Identify which cell holds the provided text, then report its [x, y] central coordinate. 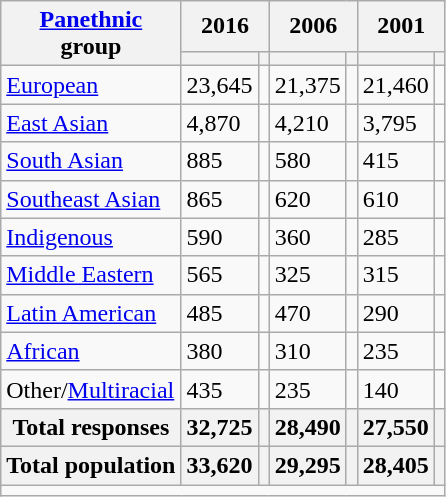
2016 [225, 26]
African [91, 351]
29,295 [308, 465]
360 [308, 237]
21,460 [396, 85]
435 [220, 389]
South Asian [91, 161]
380 [220, 351]
610 [396, 199]
Total population [91, 465]
865 [220, 199]
East Asian [91, 123]
290 [396, 313]
4,210 [308, 123]
Latin American [91, 313]
620 [308, 199]
580 [308, 161]
415 [396, 161]
590 [220, 237]
21,375 [308, 85]
Middle Eastern [91, 275]
325 [308, 275]
470 [308, 313]
885 [220, 161]
Total responses [91, 427]
Other/Multiracial [91, 389]
4,870 [220, 123]
3,795 [396, 123]
2001 [401, 26]
27,550 [396, 427]
315 [396, 275]
32,725 [220, 427]
Southeast Asian [91, 199]
Panethnicgroup [91, 34]
565 [220, 275]
2006 [313, 26]
140 [396, 389]
285 [396, 237]
Indigenous [91, 237]
310 [308, 351]
28,490 [308, 427]
485 [220, 313]
28,405 [396, 465]
23,645 [220, 85]
European [91, 85]
33,620 [220, 465]
